Extract the (X, Y) coordinate from the center of the cell holding the provided text.  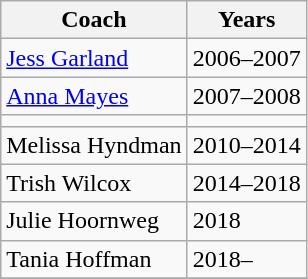
2007–2008 (246, 96)
2018 (246, 221)
2018– (246, 259)
Anna Mayes (94, 96)
Jess Garland (94, 58)
Julie Hoornweg (94, 221)
2014–2018 (246, 183)
Trish Wilcox (94, 183)
2010–2014 (246, 145)
2006–2007 (246, 58)
Tania Hoffman (94, 259)
Coach (94, 20)
Years (246, 20)
Melissa Hyndman (94, 145)
